Identify which cell holds the provided text, then report its (x, y) central coordinate. 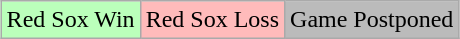
Red Sox Loss (212, 20)
Game Postponed (372, 20)
Red Sox Win (70, 20)
